From the cell containing the given text, extract its center point as (X, Y) coordinate. 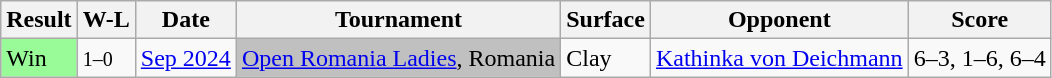
Win (39, 58)
Date (186, 20)
1–0 (106, 58)
Result (39, 20)
Clay (606, 58)
Tournament (398, 20)
Kathinka von Deichmann (779, 58)
Opponent (779, 20)
Score (980, 20)
Sep 2024 (186, 58)
Surface (606, 20)
6–3, 1–6, 6–4 (980, 58)
Open Romania Ladies, Romania (398, 58)
W-L (106, 20)
